Output the [x, y] coordinate of the center of the cell containing the given text.  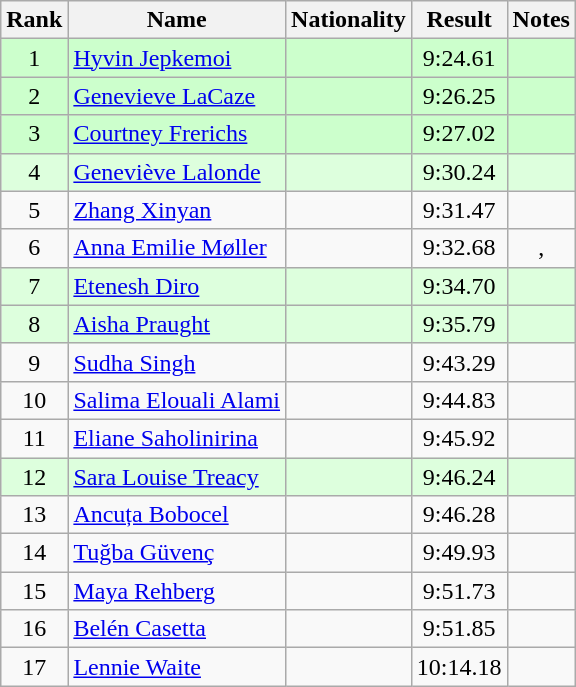
Salima Elouali Alami [177, 400]
9:27.02 [459, 134]
Name [177, 20]
7 [34, 286]
9:35.79 [459, 324]
14 [34, 553]
Aisha Praught [177, 324]
9:51.73 [459, 591]
9:45.92 [459, 438]
1 [34, 58]
9:26.25 [459, 96]
16 [34, 629]
9:46.28 [459, 515]
Result [459, 20]
9:43.29 [459, 362]
11 [34, 438]
8 [34, 324]
9:34.70 [459, 286]
10 [34, 400]
9:51.85 [459, 629]
Ancuța Bobocel [177, 515]
Maya Rehberg [177, 591]
Tuğba Güvenç [177, 553]
5 [34, 210]
Lennie Waite [177, 667]
Courtney Frerichs [177, 134]
Rank [34, 20]
9:49.93 [459, 553]
9:32.68 [459, 248]
12 [34, 477]
3 [34, 134]
9:24.61 [459, 58]
9:31.47 [459, 210]
9 [34, 362]
15 [34, 591]
6 [34, 248]
Etenesh Diro [177, 286]
Eliane Saholinirina [177, 438]
Nationality [349, 20]
13 [34, 515]
4 [34, 172]
Sara Louise Treacy [177, 477]
Anna Emilie Møller [177, 248]
, [541, 248]
Notes [541, 20]
Geneviève Lalonde [177, 172]
Genevieve LaCaze [177, 96]
Sudha Singh [177, 362]
Belén Casetta [177, 629]
17 [34, 667]
Zhang Xinyan [177, 210]
Hyvin Jepkemoi [177, 58]
9:44.83 [459, 400]
9:46.24 [459, 477]
9:30.24 [459, 172]
2 [34, 96]
10:14.18 [459, 667]
